Search for the cell housing the specified text and yield its [x, y] center coordinate. 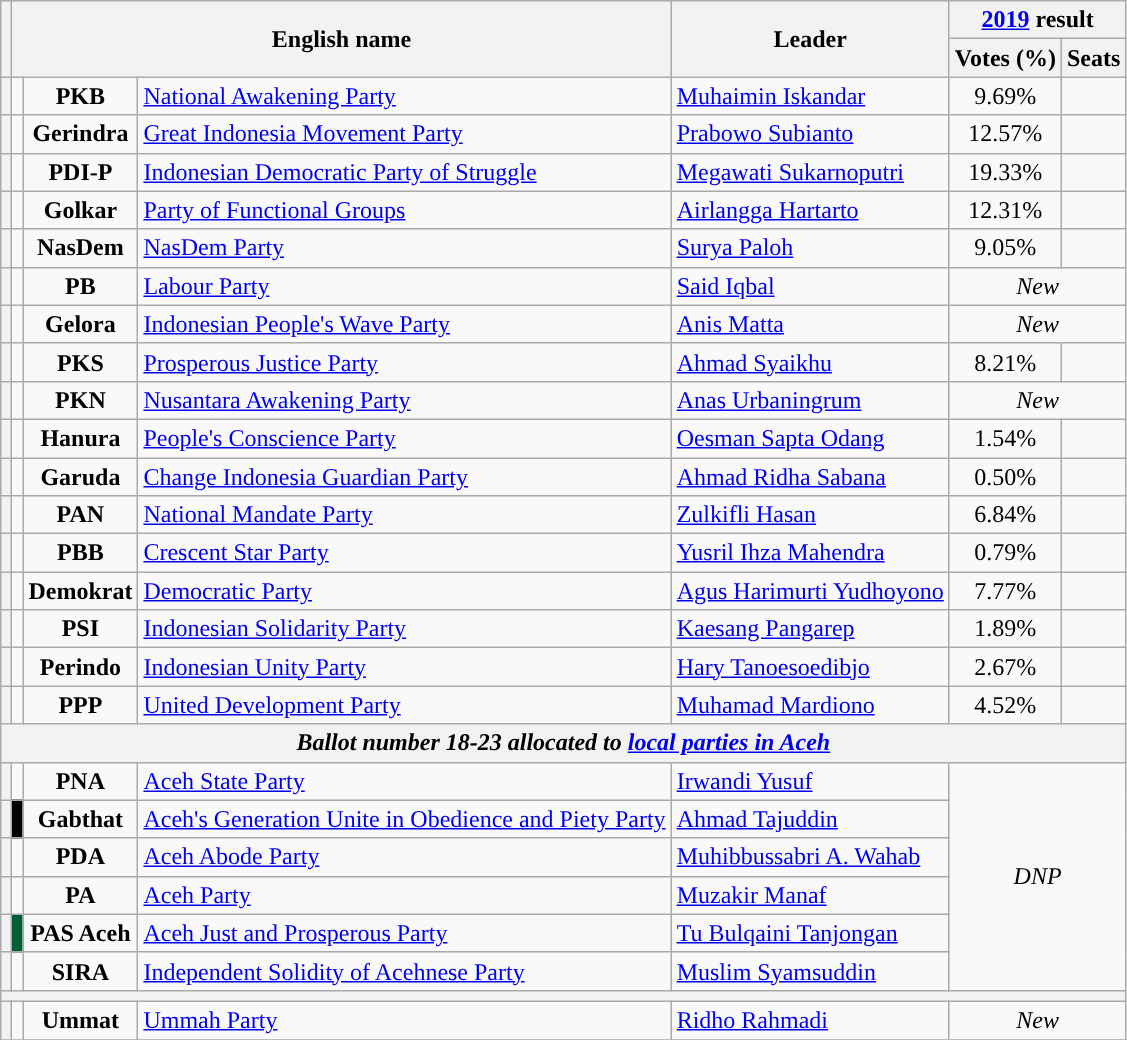
12.57% [1005, 134]
Gabthat [80, 819]
Gelora [80, 324]
Democratic Party [404, 591]
PAN [80, 515]
Muzakir Manaf [810, 895]
SIRA [80, 971]
PA [80, 895]
DNP [1038, 876]
Anas Urbaningrum [810, 400]
Garuda [80, 477]
Surya Paloh [810, 248]
Aceh State Party [404, 781]
Nusantara Awakening Party [404, 400]
Prosperous Justice Party [404, 362]
Party of Functional Groups [404, 210]
1.54% [1005, 438]
Megawati Sukarnoputri [810, 172]
Aceh's Generation Unite in Obedience and Piety Party [404, 819]
Ahmad Ridha Sabana [810, 477]
Demokrat [80, 591]
PDA [80, 857]
PKN [80, 400]
PBB [80, 553]
Ballot number 18-23 allocated to local parties in Aceh [564, 743]
Ahmad Tajuddin [810, 819]
PAS Aceh [80, 933]
English name [342, 39]
Perindo [80, 667]
Leader [810, 39]
Indonesian Unity Party [404, 667]
PNA [80, 781]
PKB [80, 96]
Yusril Ihza Mahendra [810, 553]
National Mandate Party [404, 515]
Indonesian People's Wave Party [404, 324]
PB [80, 286]
National Awakening Party [404, 96]
Crescent Star Party [404, 553]
2019 result [1038, 20]
9.05% [1005, 248]
Agus Harimurti Yudhoyono [810, 591]
Seats [1093, 58]
NasDem [80, 248]
Tu Bulqaini Tanjongan [810, 933]
People's Conscience Party [404, 438]
United Development Party [404, 705]
1.89% [1005, 629]
2.67% [1005, 667]
Aceh Just and Prosperous Party [404, 933]
Anis Matta [810, 324]
0.79% [1005, 553]
PDI-P [80, 172]
4.52% [1005, 705]
Prabowo Subianto [810, 134]
Ahmad Syaikhu [810, 362]
Independent Solidity of Acehnese Party [404, 971]
Aceh Abode Party [404, 857]
Indonesian Democratic Party of Struggle [404, 172]
NasDem Party [404, 248]
Ridho Rahmadi [810, 1020]
6.84% [1005, 515]
Change Indonesia Guardian Party [404, 477]
Labour Party [404, 286]
Indonesian Solidarity Party [404, 629]
Muhibbussabri A. Wahab [810, 857]
Muhamad Mardiono [810, 705]
Zulkifli Hasan [810, 515]
9.69% [1005, 96]
Kaesang Pangarep [810, 629]
Votes (%) [1005, 58]
Oesman Sapta Odang [810, 438]
Irwandi Yusuf [810, 781]
Said Iqbal [810, 286]
PPP [80, 705]
Ummat [80, 1020]
Muslim Syamsuddin [810, 971]
Airlangga Hartarto [810, 210]
Aceh Party [404, 895]
Hanura [80, 438]
12.31% [1005, 210]
PSI [80, 629]
Hary Tanoesoedibjo [810, 667]
8.21% [1005, 362]
Ummah Party [404, 1020]
Great Indonesia Movement Party [404, 134]
PKS [80, 362]
Golkar [80, 210]
0.50% [1005, 477]
19.33% [1005, 172]
Muhaimin Iskandar [810, 96]
7.77% [1005, 591]
Gerindra [80, 134]
